From the cell containing the given text, extract its center point as (x, y) coordinate. 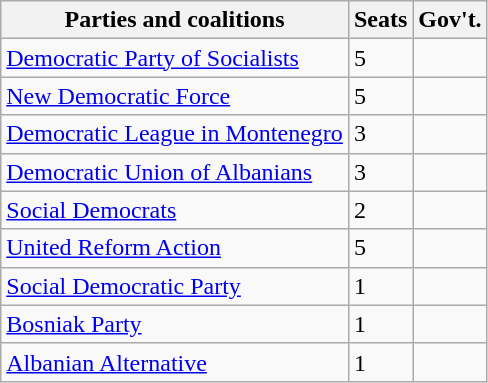
Gov't. (450, 20)
Democratic Party of Socialists (175, 58)
Albanian Alternative (175, 362)
Seats (380, 20)
Bosniak Party (175, 324)
Democratic Union of Albanians (175, 172)
2 (380, 210)
Parties and coalitions (175, 20)
Social Democrats (175, 210)
New Democratic Force (175, 96)
United Reform Action (175, 248)
Democratic League in Montenegro (175, 134)
Social Democratic Party (175, 286)
